Find where the given text appears and provide that cell's center as (x, y) coordinate. 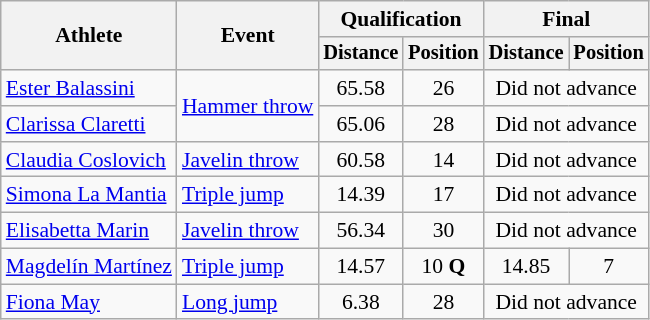
14.57 (360, 267)
56.34 (360, 231)
Magdelín Martínez (89, 267)
7 (608, 267)
14.39 (360, 195)
17 (443, 195)
10 Q (443, 267)
Event (248, 36)
Athlete (89, 36)
26 (443, 88)
Claudia Coslovich (89, 160)
Long jump (248, 302)
65.06 (360, 124)
Elisabetta Marin (89, 231)
Final (566, 19)
60.58 (360, 160)
Qualification (400, 19)
Fiona May (89, 302)
Simona La Mantia (89, 195)
Ester Balassini (89, 88)
Hammer throw (248, 106)
65.58 (360, 88)
30 (443, 231)
14.85 (526, 267)
6.38 (360, 302)
Clarissa Claretti (89, 124)
14 (443, 160)
